Output the [X, Y] coordinate of the center of the cell containing the given text.  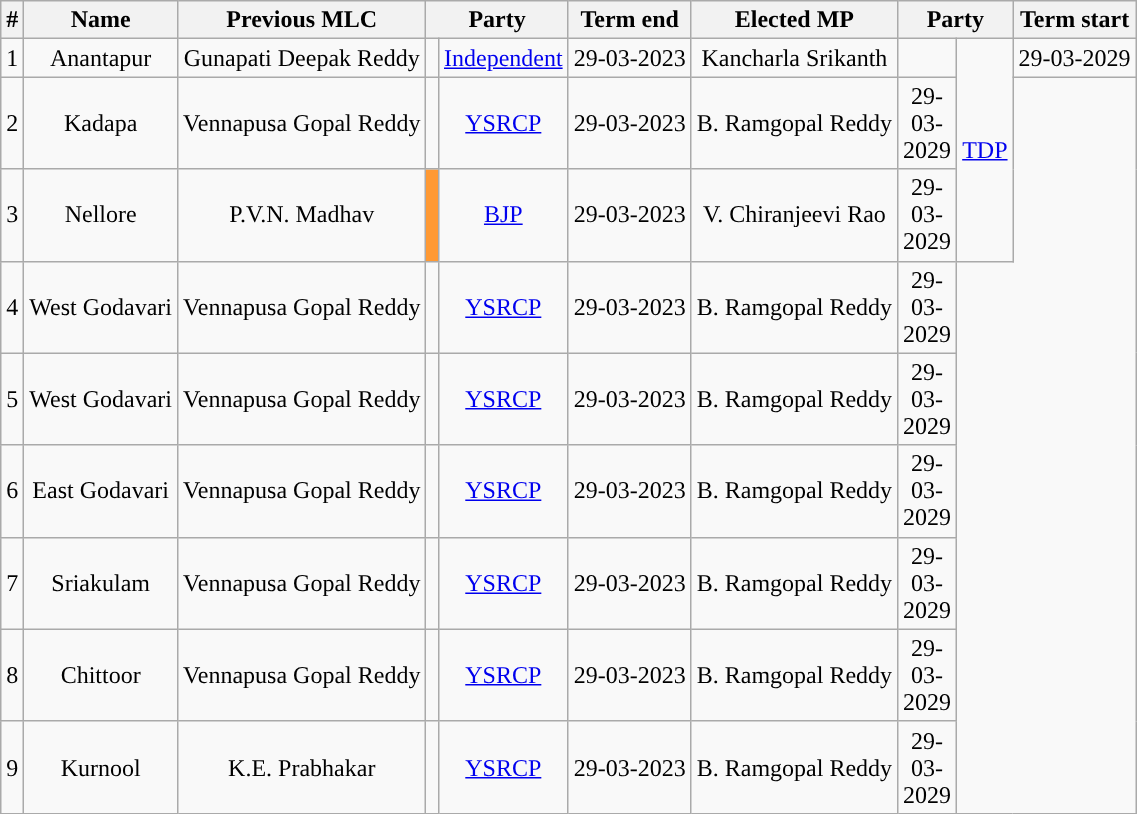
4 [12, 307]
Anantapur [101, 58]
V. Chiranjeevi Rao [794, 215]
East Godavari [101, 491]
P.V.N. Madhav [302, 215]
9 [12, 767]
# [12, 20]
5 [12, 399]
1 [12, 58]
2 [12, 123]
7 [12, 583]
Kurnool [101, 767]
Nellore [101, 215]
Chittoor [101, 675]
8 [12, 675]
Previous MLC [302, 20]
Kadapa [101, 123]
Independent [503, 58]
Kancharla Srikanth [794, 58]
Name [101, 20]
K.E. Prabhakar [302, 767]
Term start [1074, 20]
TDP [985, 150]
6 [12, 491]
Sriakulam [101, 583]
Gunapati Deepak Reddy [302, 58]
3 [12, 215]
BJP [503, 215]
Term end [630, 20]
Elected MP [794, 20]
